Find where the given text appears and provide that cell's center as (x, y) coordinate. 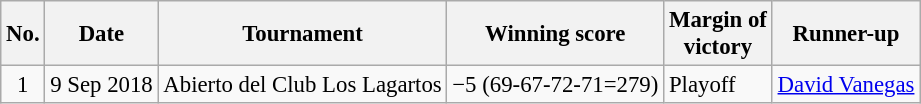
−5 (69-67-72-71=279) (556, 85)
Playoff (718, 85)
Date (102, 34)
Tournament (302, 34)
No. (23, 34)
David Vanegas (846, 85)
Winning score (556, 34)
Margin ofvictory (718, 34)
1 (23, 85)
9 Sep 2018 (102, 85)
Runner-up (846, 34)
Abierto del Club Los Lagartos (302, 85)
